Identify which cell holds the provided text, then report its [x, y] central coordinate. 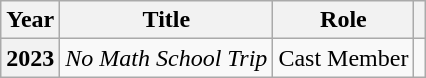
No Math School Trip [166, 58]
Title [166, 20]
2023 [30, 58]
Year [30, 20]
Cast Member [344, 58]
Role [344, 20]
